Find where the given text appears and provide that cell's center as (x, y) coordinate. 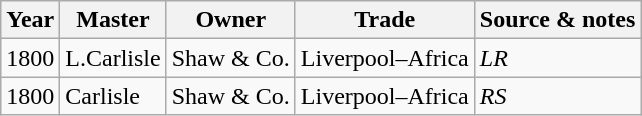
Master (113, 20)
RS (558, 96)
Year (30, 20)
Source & notes (558, 20)
Owner (230, 20)
Trade (384, 20)
LR (558, 58)
L.Carlisle (113, 58)
Carlisle (113, 96)
